Determine the (x, y) coordinate at the center of the cell enclosing the given text.  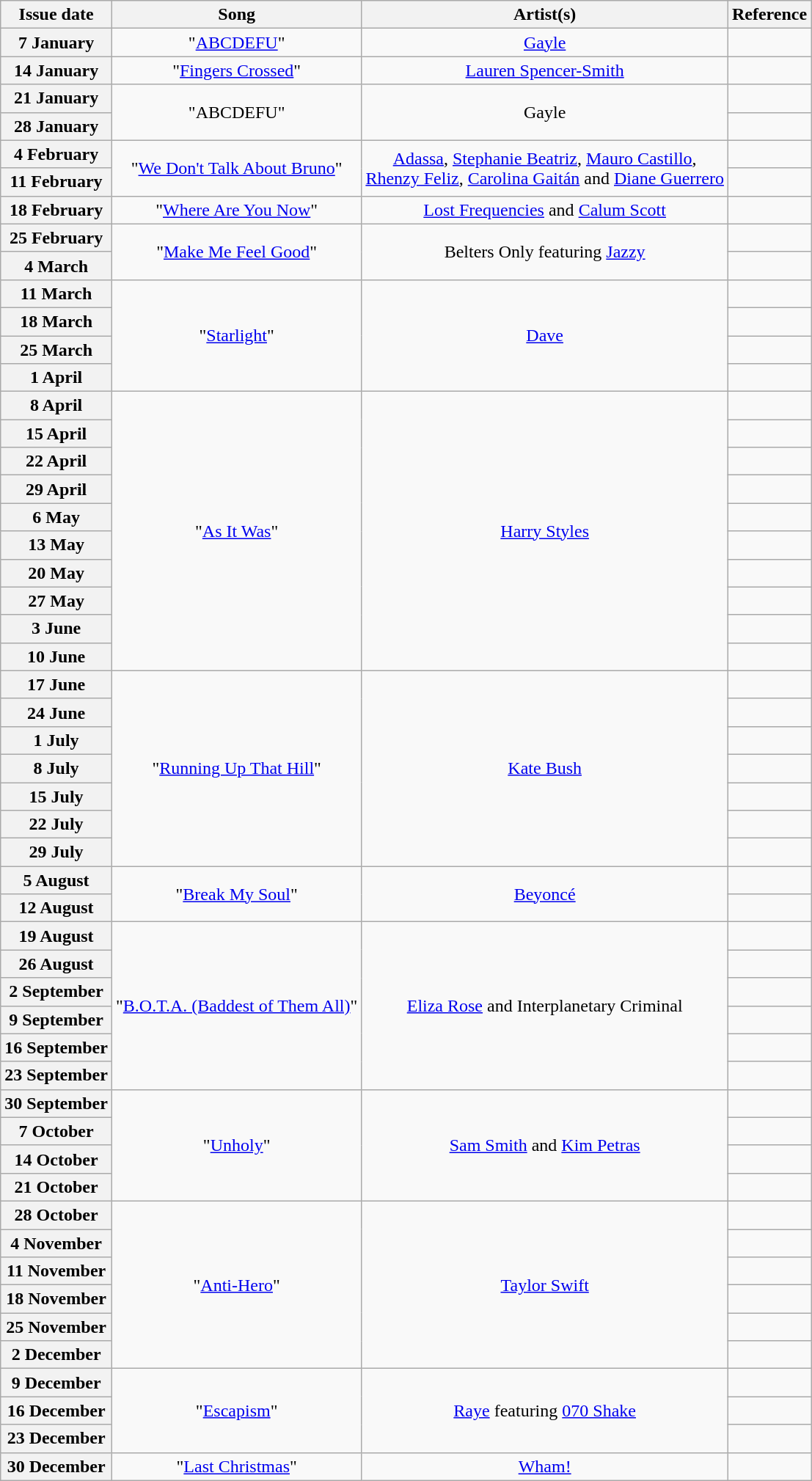
18 March (56, 321)
20 May (56, 573)
11 March (56, 293)
9 September (56, 1020)
9 December (56, 1383)
2 September (56, 992)
3 June (56, 629)
29 July (56, 852)
"Make Me Feel Good" (236, 252)
Kate Bush (545, 768)
25 November (56, 1327)
26 August (56, 964)
4 March (56, 266)
"Escapism" (236, 1411)
5 August (56, 880)
11 February (56, 182)
"Where Are You Now" (236, 210)
1 July (56, 740)
1 April (56, 378)
15 April (56, 434)
"As It Was" (236, 531)
Sam Smith and Kim Petras (545, 1145)
29 April (56, 489)
21 October (56, 1187)
30 December (56, 1466)
23 September (56, 1075)
"Starlight" (236, 335)
Dave (545, 335)
27 May (56, 601)
"Last Christmas" (236, 1466)
13 May (56, 545)
16 September (56, 1047)
Lauren Spencer-Smith (545, 70)
4 November (56, 1243)
"Running Up That Hill" (236, 768)
Belters Only featuring Jazzy (545, 252)
Taylor Swift (545, 1284)
8 April (56, 406)
Adassa, Stephanie Beatriz, Mauro Castillo, Rhenzy Feliz, Carolina Gaitán and Diane Guerrero (545, 168)
"Break My Soul" (236, 894)
"Fingers Crossed" (236, 70)
17 June (56, 684)
25 March (56, 350)
25 February (56, 238)
7 January (56, 43)
19 August (56, 936)
"Anti-Hero" (236, 1284)
Reference (769, 15)
21 January (56, 98)
16 December (56, 1411)
6 May (56, 517)
4 February (56, 154)
Eliza Rose and Interplanetary Criminal (545, 1006)
11 November (56, 1271)
2 December (56, 1355)
24 June (56, 712)
Artist(s) (545, 15)
28 October (56, 1215)
23 December (56, 1438)
Beyoncé (545, 894)
22 April (56, 461)
"We Don't Talk About Bruno" (236, 168)
14 January (56, 70)
Song (236, 15)
10 June (56, 657)
28 January (56, 126)
"Unholy" (236, 1145)
8 July (56, 768)
12 August (56, 908)
Raye featuring 070 Shake (545, 1411)
"B.O.T.A. (Baddest of Them All)" (236, 1006)
22 July (56, 824)
18 February (56, 210)
Lost Frequencies and Calum Scott (545, 210)
30 September (56, 1103)
14 October (56, 1159)
Wham! (545, 1466)
Issue date (56, 15)
Harry Styles (545, 531)
18 November (56, 1299)
7 October (56, 1131)
15 July (56, 796)
